Detect which cell encompasses the target text, then output its (x, y) center coordinate. 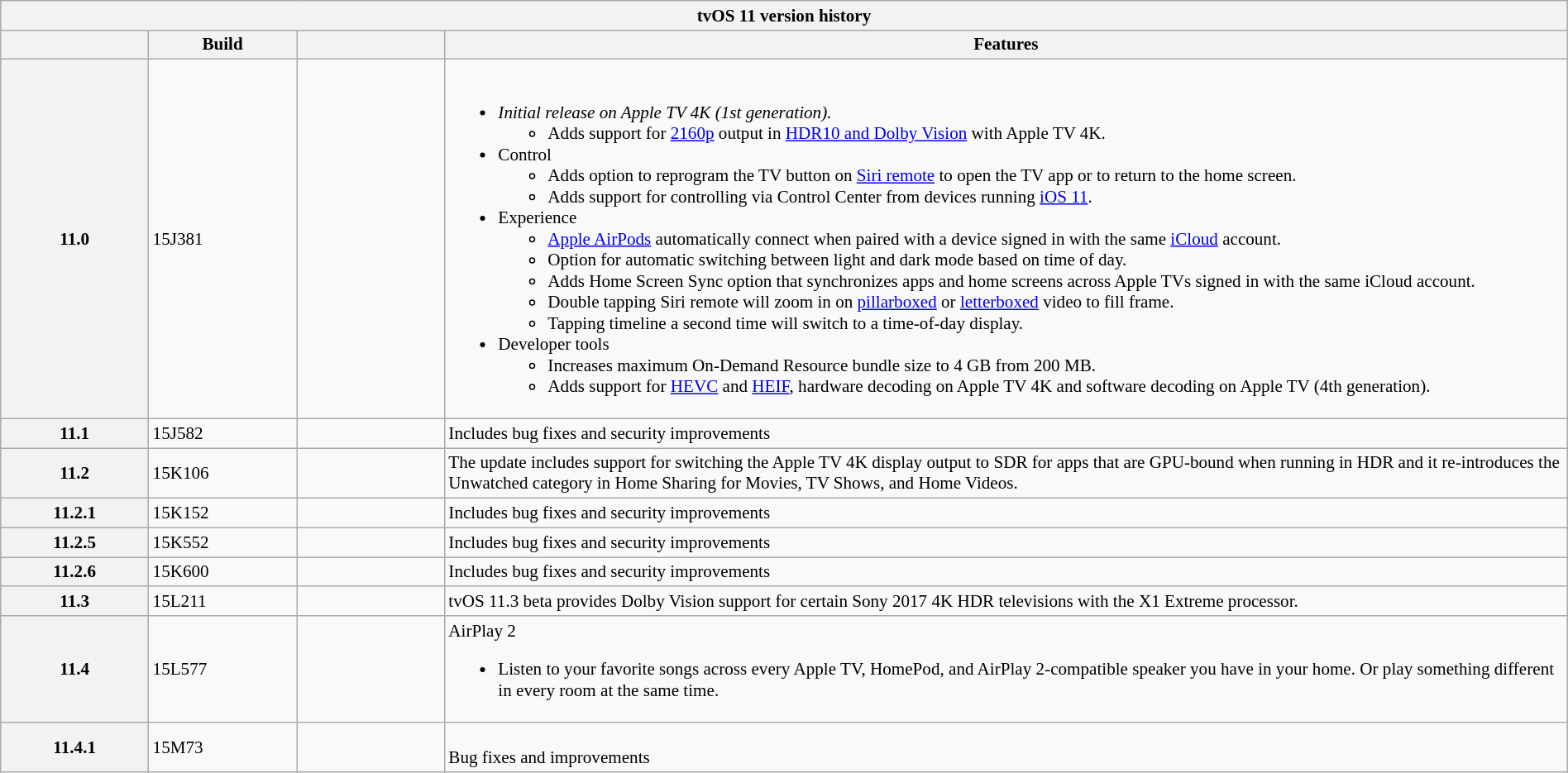
11.2.6 (74, 572)
15J582 (223, 433)
11.2.1 (74, 513)
11.4 (74, 668)
11.1 (74, 433)
15K106 (223, 473)
11.2.5 (74, 542)
15K600 (223, 572)
tvOS 11.3 beta provides Dolby Vision support for certain Sony 2017 4K HDR televisions with the X1 Extreme processor. (1006, 600)
15K152 (223, 513)
11.4.1 (74, 747)
15L577 (223, 668)
Build (223, 45)
15K552 (223, 542)
15J381 (223, 240)
11.0 (74, 240)
tvOS 11 version history (784, 15)
Features (1006, 45)
15L211 (223, 600)
11.2 (74, 473)
15M73 (223, 747)
11.3 (74, 600)
Bug fixes and improvements (1006, 747)
